Capture the cell that displays the provided text and extract its (x, y) central coordinate. 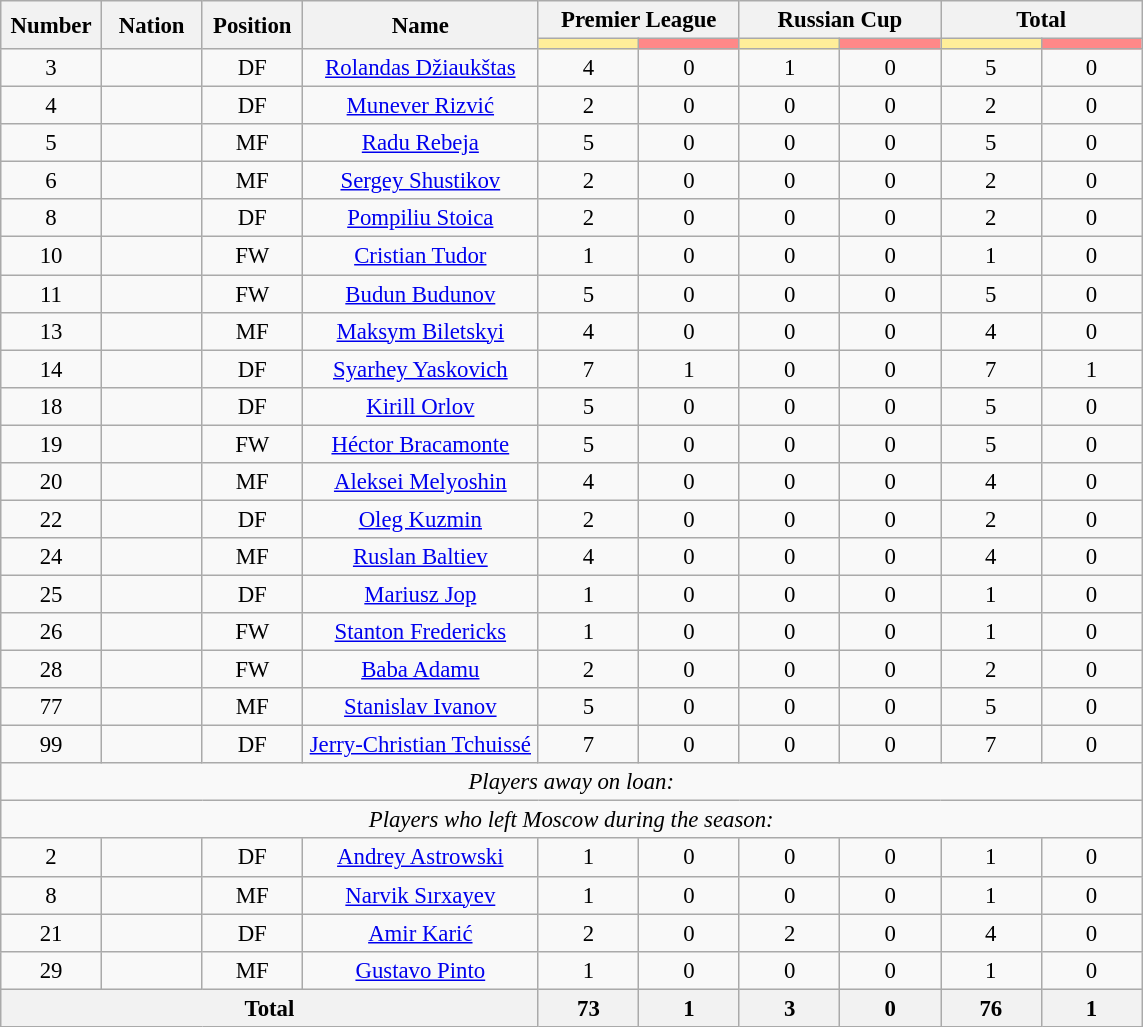
Jerry-Christian Tchuissé (421, 745)
Maksym Biletskyi (421, 331)
13 (52, 331)
Stanislav Ivanov (421, 707)
Syarhey Yaskovich (421, 369)
77 (52, 707)
22 (52, 519)
Players away on loan: (572, 782)
Pompiliu Stoica (421, 219)
Budun Budunov (421, 294)
Rolandas Džiaukštas (421, 68)
6 (52, 181)
Héctor Bracamonte (421, 444)
Gustavo Pinto (421, 970)
Stanton Fredericks (421, 632)
Oleg Kuzmin (421, 519)
Nation (152, 25)
20 (52, 482)
19 (52, 444)
18 (52, 406)
Aleksei Melyoshin (421, 482)
10 (52, 256)
Andrey Astrowski (421, 858)
Munever Rizvić (421, 106)
Russian Cup (840, 20)
76 (990, 1008)
Sergey Shustikov (421, 181)
Players who left Moscow during the season: (572, 820)
99 (52, 745)
Name (421, 25)
Cristian Tudor (421, 256)
26 (52, 632)
29 (52, 970)
Radu Rebeja (421, 143)
Mariusz Jop (421, 594)
Kirill Orlov (421, 406)
21 (52, 933)
73 (588, 1008)
28 (52, 670)
Position (252, 25)
Number (52, 25)
Amir Karić (421, 933)
25 (52, 594)
Ruslan Baltiev (421, 557)
14 (52, 369)
11 (52, 294)
Baba Adamu (421, 670)
24 (52, 557)
Narvik Sırxayev (421, 895)
Premier League (638, 20)
